Output the [X, Y] coordinate of the center of the cell containing the given text.  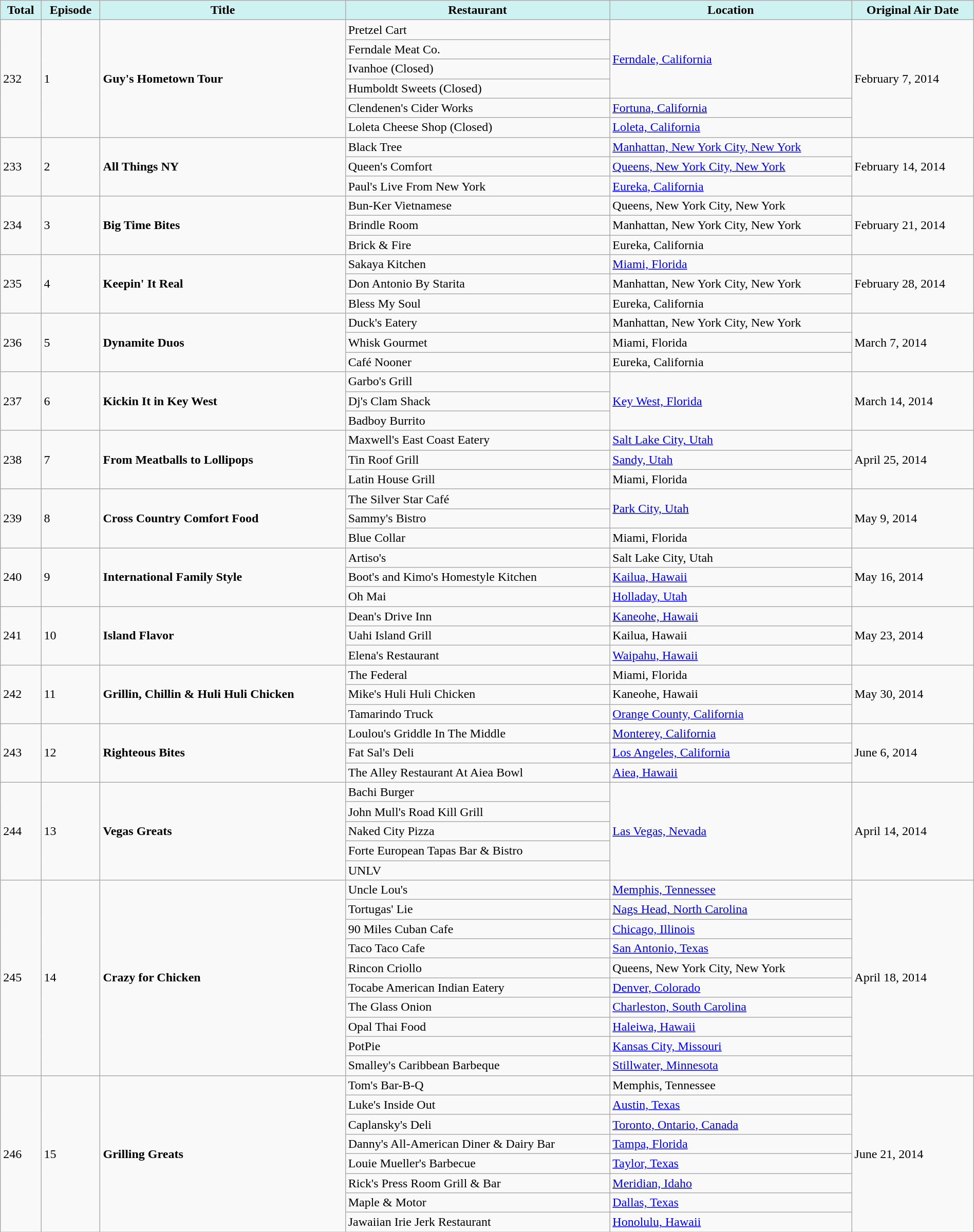
238 [21, 460]
May 30, 2014 [912, 694]
John Mull's Road Kill Grill [478, 811]
Keepin' It Real [223, 284]
Dean's Drive Inn [478, 616]
Black Tree [478, 147]
Artiso's [478, 557]
San Antonio, Texas [730, 949]
Toronto, Ontario, Canada [730, 1124]
Kickin It in Key West [223, 401]
February 28, 2014 [912, 284]
Queen's Comfort [478, 166]
Tortugas' Lie [478, 909]
Tom's Bar-B-Q [478, 1085]
Las Vegas, Nevada [730, 831]
Mike's Huli Huli Chicken [478, 694]
Nags Head, North Carolina [730, 909]
March 14, 2014 [912, 401]
246 [21, 1153]
Boot's and Kimo's Homestyle Kitchen [478, 577]
Dallas, Texas [730, 1203]
Taco Taco Cafe [478, 949]
April 14, 2014 [912, 831]
15 [71, 1153]
90 Miles Cuban Cafe [478, 929]
235 [21, 284]
Elena's Restaurant [478, 655]
4 [71, 284]
Pretzel Cart [478, 30]
Cross Country Comfort Food [223, 518]
243 [21, 753]
Maxwell's East Coast Eatery [478, 440]
UNLV [478, 870]
Orange County, California [730, 714]
Stillwater, Minnesota [730, 1066]
Aiea, Hawaii [730, 772]
Episode [71, 10]
9 [71, 577]
Duck's Eatery [478, 323]
Chicago, Illinois [730, 929]
Rick's Press Room Grill & Bar [478, 1183]
March 7, 2014 [912, 343]
Jawaiian Irie Jerk Restaurant [478, 1222]
240 [21, 577]
Righteous Bites [223, 753]
Austin, Texas [730, 1105]
Denver, Colorado [730, 988]
233 [21, 166]
5 [71, 343]
Monterey, California [730, 733]
12 [71, 753]
Waipahu, Hawaii [730, 655]
8 [71, 518]
The Glass Onion [478, 1007]
Dj's Clam Shack [478, 401]
239 [21, 518]
February 21, 2014 [912, 225]
7 [71, 460]
Grilling Greats [223, 1153]
Brick & Fire [478, 245]
Forte European Tapas Bar & Bistro [478, 850]
International Family Style [223, 577]
April 25, 2014 [912, 460]
Bun-Ker Vietnamese [478, 205]
Guy's Hometown Tour [223, 79]
Dynamite Duos [223, 343]
Bless My Soul [478, 304]
Honolulu, Hawaii [730, 1222]
February 7, 2014 [912, 79]
Big Time Bites [223, 225]
Loleta Cheese Shop (Closed) [478, 127]
Vegas Greats [223, 831]
May 16, 2014 [912, 577]
June 6, 2014 [912, 753]
Tamarindo Truck [478, 714]
Meridian, Idaho [730, 1183]
242 [21, 694]
Tin Roof Grill [478, 460]
PotPie [478, 1046]
Tocabe American Indian Eatery [478, 988]
Oh Mai [478, 597]
Bachi Burger [478, 792]
The Silver Star Café [478, 499]
Crazy for Chicken [223, 978]
February 14, 2014 [912, 166]
Louie Mueller's Barbecue [478, 1163]
245 [21, 978]
Loleta, California [730, 127]
244 [21, 831]
Ferndale Meat Co. [478, 49]
Paul's Live From New York [478, 186]
Ferndale, California [730, 59]
May 23, 2014 [912, 636]
Luke's Inside Out [478, 1105]
Maple & Motor [478, 1203]
From Meatballs to Lollipops [223, 460]
All Things NY [223, 166]
Rincon Criollo [478, 968]
2 [71, 166]
Naked City Pizza [478, 831]
1 [71, 79]
Haleiwa, Hawaii [730, 1027]
April 18, 2014 [912, 978]
6 [71, 401]
236 [21, 343]
Park City, Utah [730, 508]
11 [71, 694]
Holladay, Utah [730, 597]
Key West, Florida [730, 401]
Opal Thai Food [478, 1027]
Garbo's Grill [478, 382]
Charleston, South Carolina [730, 1007]
3 [71, 225]
Taylor, Texas [730, 1163]
Original Air Date [912, 10]
Caplansky's Deli [478, 1124]
Danny's All-American Diner & Dairy Bar [478, 1144]
Fortuna, California [730, 108]
Blue Collar [478, 538]
Sakaya Kitchen [478, 264]
Los Angeles, California [730, 753]
Badboy Burrito [478, 421]
Sammy's Bistro [478, 518]
237 [21, 401]
June 21, 2014 [912, 1153]
10 [71, 636]
Total [21, 10]
Smalley's Caribbean Barbeque [478, 1066]
Café Nooner [478, 362]
Clendenen's Cider Works [478, 108]
The Alley Restaurant At Aiea Bowl [478, 772]
Tampa, Florida [730, 1144]
13 [71, 831]
Latin House Grill [478, 479]
Sandy, Utah [730, 460]
Whisk Gourmet [478, 343]
232 [21, 79]
Uncle Lou's [478, 890]
Loulou's Griddle In The Middle [478, 733]
Restaurant [478, 10]
Ivanhoe (Closed) [478, 69]
Island Flavor [223, 636]
The Federal [478, 675]
Grillin, Chillin & Huli Huli Chicken [223, 694]
Fat Sal's Deli [478, 753]
Uahi Island Grill [478, 636]
Title [223, 10]
Location [730, 10]
Kansas City, Missouri [730, 1046]
Brindle Room [478, 225]
Humboldt Sweets (Closed) [478, 88]
234 [21, 225]
May 9, 2014 [912, 518]
241 [21, 636]
14 [71, 978]
Don Antonio By Starita [478, 284]
